Search for the cell housing the specified text and yield its [x, y] center coordinate. 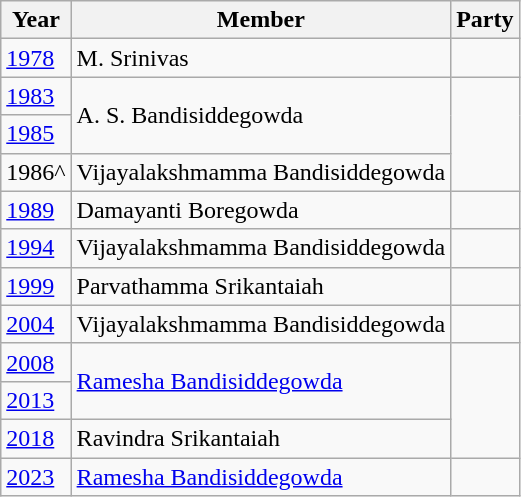
1994 [36, 248]
Parvathamma Srikantaiah [261, 286]
Year [36, 20]
Damayanti Boregowda [261, 210]
1985 [36, 134]
Party [485, 20]
Ravindra Srikantaiah [261, 438]
M. Srinivas [261, 58]
2008 [36, 362]
1983 [36, 96]
2023 [36, 477]
2013 [36, 400]
Member [261, 20]
2018 [36, 438]
1989 [36, 210]
A. S. Bandisiddegowda [261, 115]
2004 [36, 324]
1978 [36, 58]
1999 [36, 286]
1986^ [36, 172]
